From the cell containing the given text, extract its center point as (x, y) coordinate. 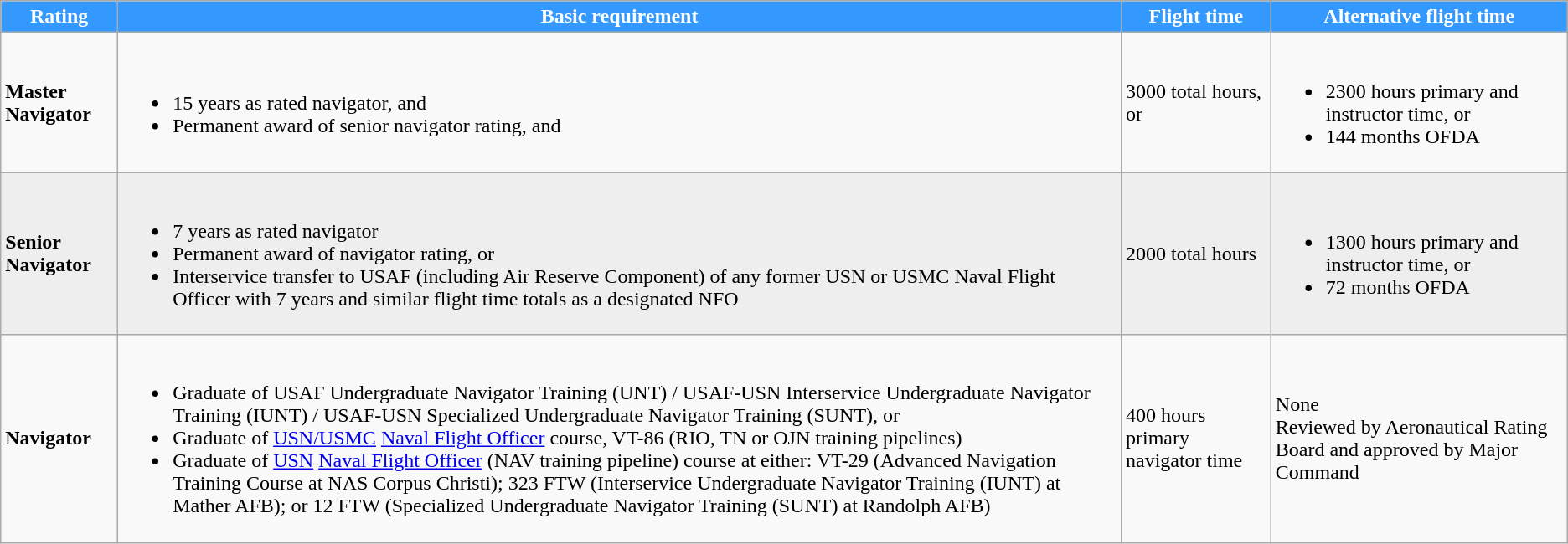
1300 hours primary and instructor time, or72 months OFDA (1419, 254)
Rating (59, 17)
3000 total hours, or (1196, 102)
Master Navigator (59, 102)
15 years as rated navigator, andPermanent award of senior navigator rating, and (620, 102)
2000 total hours (1196, 254)
2300 hours primary and instructor time, or144 months OFDA (1419, 102)
400 hours primary navigator time (1196, 439)
NoneReviewed by Aeronautical Rating Board and approved by Major Command (1419, 439)
Navigator (59, 439)
Senior Navigator (59, 254)
Alternative flight time (1419, 17)
Basic requirement (620, 17)
Flight time (1196, 17)
